Pinpoint the cell where the given text exists, returning its [x, y] midpoint coordinate. 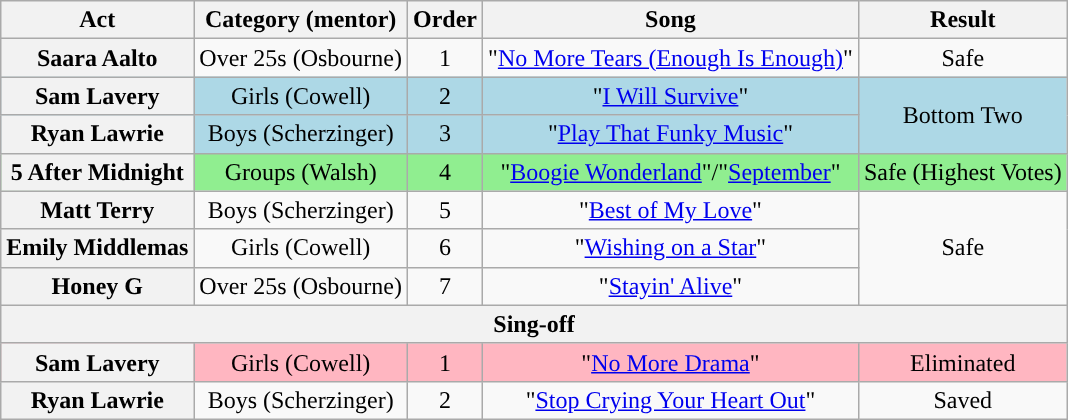
Sing-off [534, 324]
Safe (Highest Votes) [962, 172]
Honey G [98, 286]
Order [446, 20]
Groups (Walsh) [301, 172]
"Wishing on a Star" [671, 248]
Category (mentor) [301, 20]
Act [98, 20]
"No More Tears (Enough Is Enough)" [671, 58]
Emily Middlemas [98, 248]
7 [446, 286]
Saved [962, 400]
5 After Midnight [98, 172]
"Best of My Love" [671, 210]
"I Will Survive" [671, 96]
"Stop Crying Your Heart Out" [671, 400]
Matt Terry [98, 210]
"Boogie Wonderland"/"September" [671, 172]
5 [446, 210]
"No More Drama" [671, 362]
"Play That Funky Music" [671, 134]
3 [446, 134]
Saara Aalto [98, 58]
4 [446, 172]
"Stayin' Alive" [671, 286]
Eliminated [962, 362]
Bottom Two [962, 115]
Result [962, 20]
6 [446, 248]
Song [671, 20]
